Scan for the cell matching the given text and deliver its [X, Y] coordinate at center. 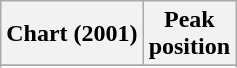
Peakposition [189, 34]
Chart (2001) [72, 34]
